Return the [x, y] coordinate for the center point of the cell that contains the specified text.  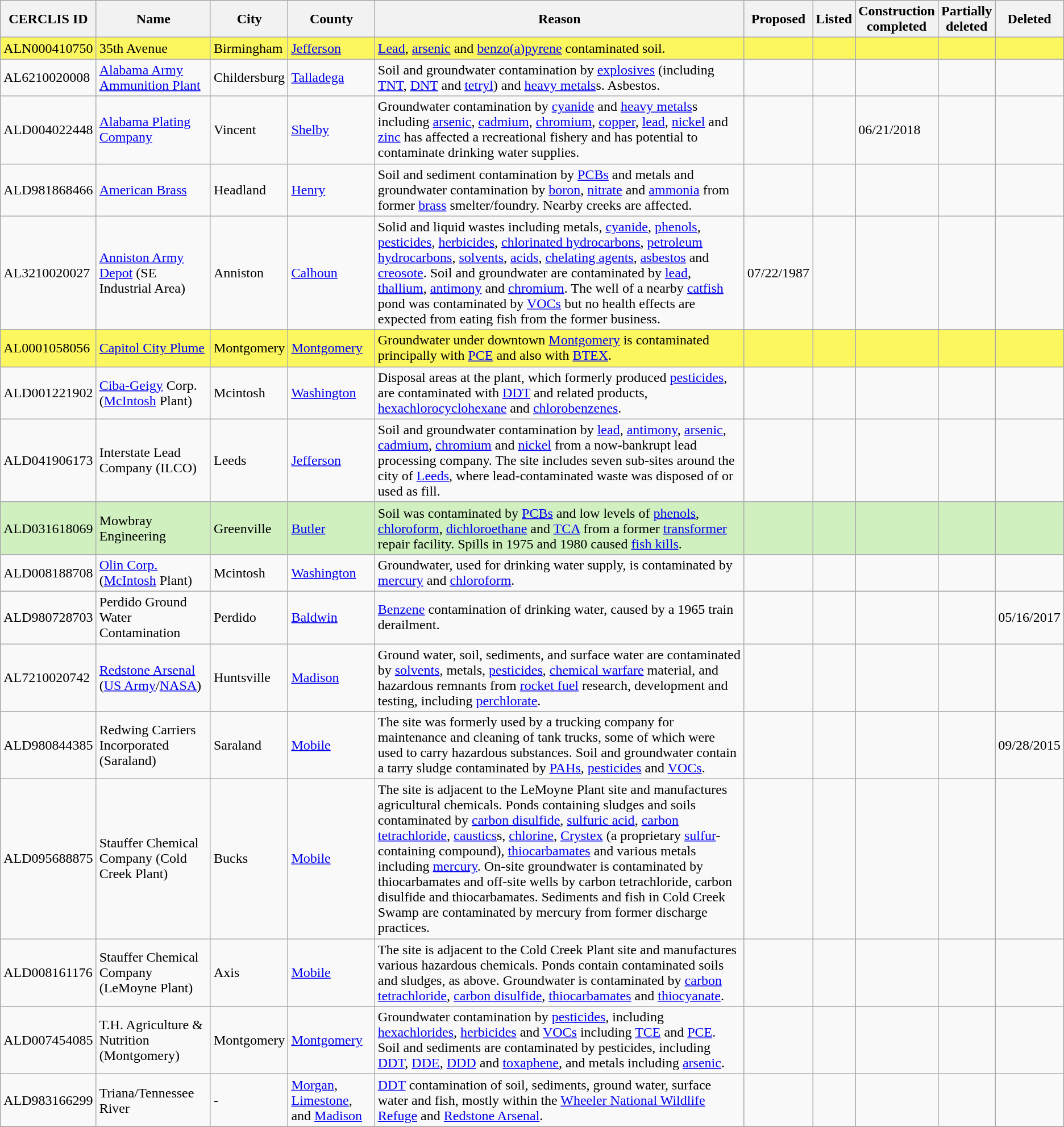
Lead, arsenic and benzo(a)pyrene contaminated soil. [559, 48]
Greenville [249, 528]
Alabama Army Ammunition Plant [153, 77]
Perdido Ground Water Contamination [153, 617]
County [331, 19]
City [249, 19]
Leeds [249, 460]
Benzene contamination of drinking water, caused by a 1965 train derailment. [559, 617]
Ciba-Geigy Corp. (McIntosh Plant) [153, 393]
ALD041906173 [48, 460]
Mowbray Engineering [153, 528]
Shelby [331, 130]
Alabama Plating Company [153, 130]
Calhoun [331, 273]
AL0001058056 [48, 348]
ALD008161176 [48, 973]
Interstate Lead Company (ILCO) [153, 460]
Talladega [331, 77]
ALD001221902 [48, 393]
Morgan, Limestone, and Madison [331, 1100]
Triana/Tennessee River [153, 1100]
Bucks [249, 859]
ALD095688875 [48, 859]
Butler [331, 528]
AL7210020742 [48, 677]
Axis [249, 973]
CERCLIS ID [48, 19]
Deleted [1029, 19]
ALD981868466 [48, 190]
Constructioncompleted [897, 19]
AL3210020027 [48, 273]
Name [153, 19]
Perdido [249, 617]
07/22/1987 [778, 273]
DDT contamination of soil, sediments, ground water, surface water and fish, mostly within the Wheeler National Wildlife Refuge and Redstone Arsenal. [559, 1100]
Anniston [249, 273]
Vincent [249, 130]
Listed [834, 19]
Henry [331, 190]
09/28/2015 [1029, 746]
ALD007454085 [48, 1040]
Groundwater under downtown Montgomery is contaminated principally with PCE and also with BTEX. [559, 348]
Headland [249, 190]
ALD004022448 [48, 130]
Reason [559, 19]
Redwing Carriers Incorporated (Saraland) [153, 746]
Childersburg [249, 77]
Stauffer Chemical Company (Cold Creek Plant) [153, 859]
Saraland [249, 746]
Partiallydeleted [966, 19]
AL6210020008 [48, 77]
Huntsville [249, 677]
06/21/2018 [897, 130]
Birmingham [249, 48]
T.H. Agriculture & Nutrition (Montgomery) [153, 1040]
ALD983166299 [48, 1100]
ALD031618069 [48, 528]
American Brass [153, 190]
Baldwin [331, 617]
Proposed [778, 19]
- [249, 1100]
35th Avenue [153, 48]
Stauffer Chemical Company (LeMoyne Plant) [153, 973]
ALD980728703 [48, 617]
05/16/2017 [1029, 617]
Capitol City Plume [153, 348]
Redstone Arsenal (US Army/NASA) [153, 677]
ALN000410750 [48, 48]
Groundwater, used for drinking water supply, is contaminated by mercury and chloroform. [559, 573]
ALD008188708 [48, 573]
Anniston Army Depot (SE Industrial Area) [153, 273]
ALD980844385 [48, 746]
Olin Corp. (McIntosh Plant) [153, 573]
Soil and groundwater contamination by explosives (including TNT, DNT and tetryl) and heavy metalss. Asbestos. [559, 77]
Madison [331, 677]
